Provide the (x, y) coordinate of the cell's center where the given text is located.  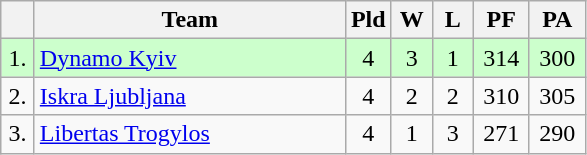
271 (501, 134)
W (412, 20)
PF (501, 20)
Pld (368, 20)
2. (18, 96)
Dynamo Kyiv (190, 58)
300 (557, 58)
314 (501, 58)
310 (501, 96)
305 (557, 96)
290 (557, 134)
Iskra Ljubljana (190, 96)
Libertas Trogylos (190, 134)
3. (18, 134)
1. (18, 58)
Team (190, 20)
L (452, 20)
PA (557, 20)
